For the text-containing cell, return its midpoint in [X, Y] coordinate format. 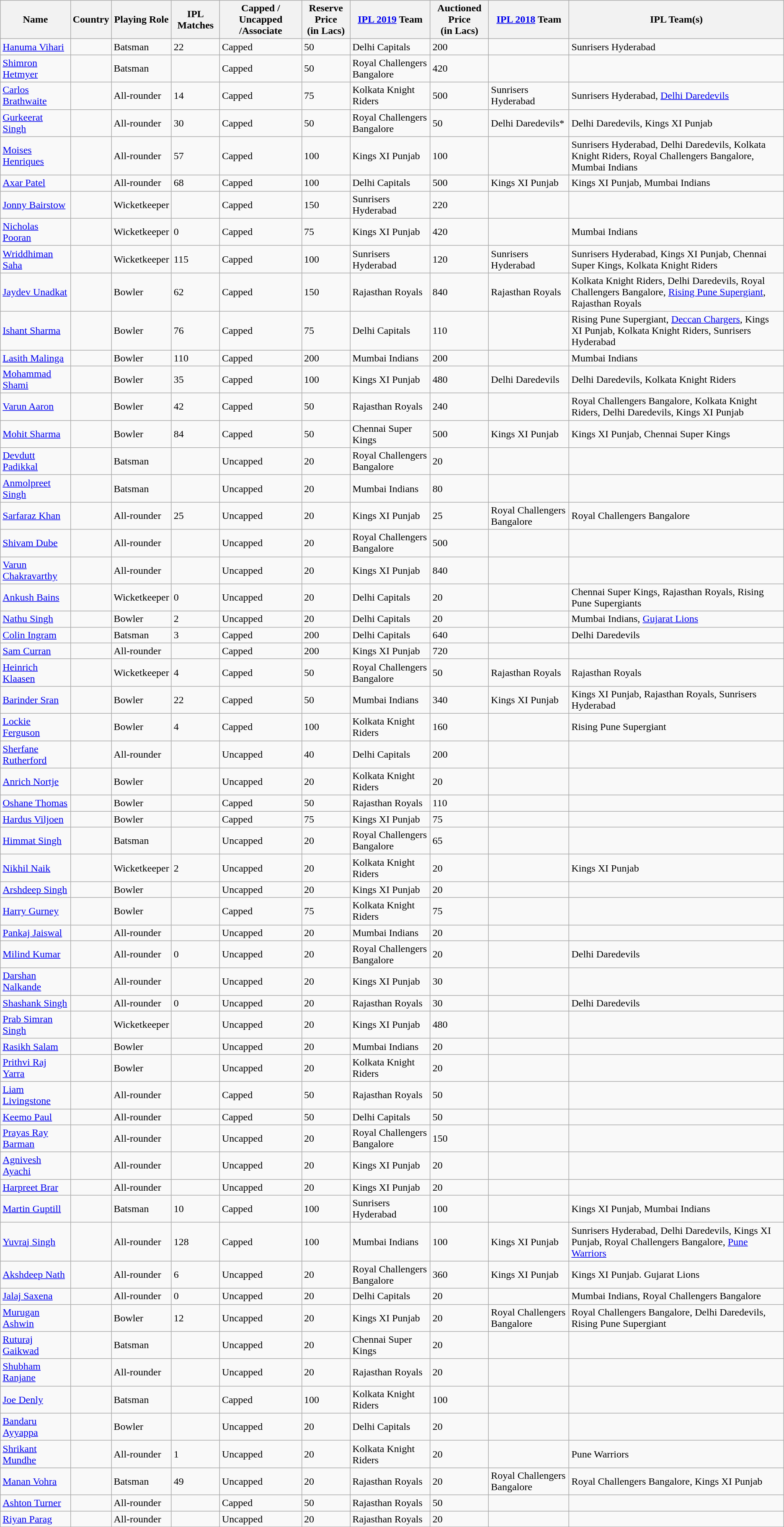
Auctioned Price (in Lacs) [459, 20]
Mohammad Shami [35, 379]
Delhi Daredevils, Kolkata Knight Riders [676, 379]
Sunrisers Hyderabad, Delhi Daredevils, Kolkata Knight Riders, Royal Challengers Bangalore, Mumbai Indians [676, 156]
Pankaj Jaiswal [35, 933]
Axar Patel [35, 183]
Jaydev Unadkat [35, 292]
Prayas Ray Barman [35, 1138]
Devdutt Padikkal [35, 462]
68 [195, 183]
Jonny Bairstow [35, 204]
Royal Challengers Bangalore, Delhi Daredevils, Rising Pune Supergiant [676, 1318]
Kings XI Punjab, Rajasthan Royals, Sunrisers Hyderabad [676, 699]
Martin Guptill [35, 1209]
IPL 2019 Team [390, 20]
128 [195, 1242]
Shivam Dube [35, 543]
Shrikant Mundhe [35, 1454]
Prab Simran Singh [35, 1024]
Lasith Malinga [35, 358]
Sunrisers Hyderabad, Delhi Daredevils [676, 95]
Prithvi Raj Yarra [35, 1068]
Himmat Singh [35, 841]
Gurkeerat Singh [35, 123]
65 [459, 841]
10 [195, 1209]
Yuvraj Singh [35, 1242]
340 [459, 699]
360 [459, 1275]
Ruturaj Gaikwad [35, 1345]
220 [459, 204]
IPL 2018 Team [529, 20]
Ishant Sharma [35, 330]
Oshane Thomas [35, 803]
Name [35, 20]
IPL Matches [195, 20]
Shubham Ranjane [35, 1372]
Moises Henriques [35, 156]
Ashton Turner [35, 1503]
115 [195, 259]
Royal Challengers Bangalore, Kolkata Knight Riders, Delhi Daredevils, Kings XI Punjab [676, 407]
6 [195, 1275]
Nikhil Naik [35, 868]
Varun Aaron [35, 407]
Hardus Viljoen [35, 819]
Jalaj Saxena [35, 1296]
Sunrisers Hyderabad, Delhi Daredevils, Kings XI Punjab, Royal Challengers Bangalore, Pune Warriors [676, 1242]
Harpreet Brar [35, 1187]
Barinder Sran [35, 699]
84 [195, 434]
Colin Ingram [35, 635]
160 [459, 727]
Manan Vohra [35, 1481]
Anrich Nortje [35, 782]
Delhi Daredevils, Kings XI Punjab [676, 123]
Agnivesh Ayachi [35, 1166]
Mumbai Indians, Royal Challengers Bangalore [676, 1296]
Royal Challengers Bangalore, Kings XI Punjab [676, 1481]
Sam Curran [35, 651]
Sunrisers Hyderabad, Kings XI Punjab, Chennai Super Kings, Kolkata Knight Riders [676, 259]
Kings XI Punjab. Gujarat Lions [676, 1275]
Wriddhiman Saha [35, 259]
Sherfane Rutherford [35, 754]
62 [195, 292]
Nathu Singh [35, 619]
Anmolpreet Singh [35, 488]
12 [195, 1318]
720 [459, 651]
3 [195, 635]
120 [459, 259]
Delhi Daredevils* [529, 123]
80 [459, 488]
Riyan Parag [35, 1519]
Murugan Ashwin [35, 1318]
Arshdeep Singh [35, 890]
Keemo Paul [35, 1117]
Milind Kumar [35, 954]
Mohit Sharma [35, 434]
35 [195, 379]
Nicholas Pooran [35, 232]
Shashank Singh [35, 1003]
Akshdeep Nath [35, 1275]
Darshan Nalkande [35, 982]
Hanuma Vihari [35, 47]
Joe Denly [35, 1400]
40 [326, 754]
Capped / Uncapped /Associate [260, 20]
14 [195, 95]
240 [459, 407]
1 [195, 1454]
Carlos Brathwaite [35, 95]
Liam Livingstone [35, 1095]
42 [195, 407]
Rising Pune Supergiant [676, 727]
Kolkata Knight Riders, Delhi Daredevils, Royal Challengers Bangalore, Rising Pune Supergiant, Rajasthan Royals [676, 292]
IPL Team(s) [676, 20]
Rising Pune Supergiant, Deccan Chargers, Kings XI Punjab, Kolkata Knight Riders, Sunrisers Hyderabad [676, 330]
640 [459, 635]
Pune Warriors [676, 1454]
Ankush Bains [35, 597]
Varun Chakravarthy [35, 570]
Kings XI Punjab, Chennai Super Kings [676, 434]
Mumbai Indians, Gujarat Lions [676, 619]
Playing Role [142, 20]
Harry Gurney [35, 911]
Rasikh Salam [35, 1046]
Lockie Ferguson [35, 727]
Sarfaraz Khan [35, 516]
Bandaru Ayyappa [35, 1426]
Heinrich Klaasen [35, 673]
76 [195, 330]
57 [195, 156]
49 [195, 1481]
Reserve Price (in Lacs) [326, 20]
Shimron Hetmyer [35, 69]
Country [91, 20]
Chennai Super Kings, Rajasthan Royals, Rising Pune Supergiants [676, 597]
